Search for the cell housing the specified text and yield its (X, Y) center coordinate. 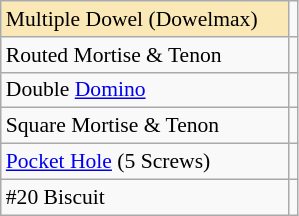
Multiple Dowel (Dowelmax) (145, 19)
Pocket Hole (5 Screws) (145, 162)
#20 Biscuit (145, 197)
Routed Mortise & Tenon (145, 55)
Square Mortise & Tenon (145, 126)
Double Domino (145, 90)
